Return the [X, Y] coordinate for the center point of the cell that contains the specified text.  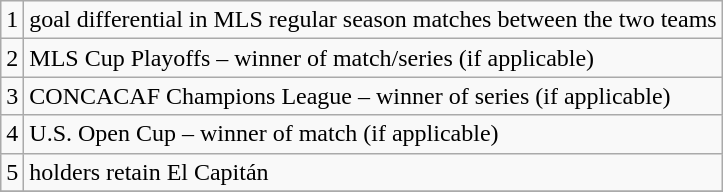
3 [12, 96]
2 [12, 58]
holders retain El Capitán [373, 172]
CONCACAF Champions League – winner of series (if applicable) [373, 96]
4 [12, 134]
5 [12, 172]
U.S. Open Cup – winner of match (if applicable) [373, 134]
1 [12, 20]
goal differential in MLS regular season matches between the two teams [373, 20]
MLS Cup Playoffs – winner of match/series (if applicable) [373, 58]
